Search for the cell housing the specified text and yield its (x, y) center coordinate. 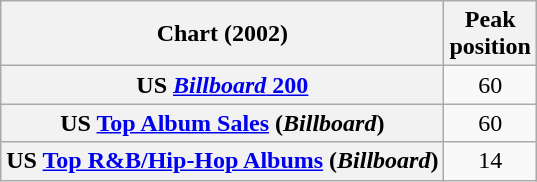
US Billboard 200 (222, 85)
Chart (2002) (222, 34)
US Top R&B/Hip-Hop Albums (Billboard) (222, 161)
US Top Album Sales (Billboard) (222, 123)
14 (490, 161)
Peakposition (490, 34)
